Detect which cell encompasses the target text, then output its [X, Y] center coordinate. 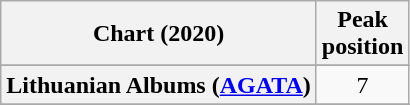
Peakposition [362, 34]
7 [362, 85]
Lithuanian Albums (AGATA) [159, 85]
Chart (2020) [159, 34]
